Provide the (x, y) coordinate of the cell's center where the given text is located.  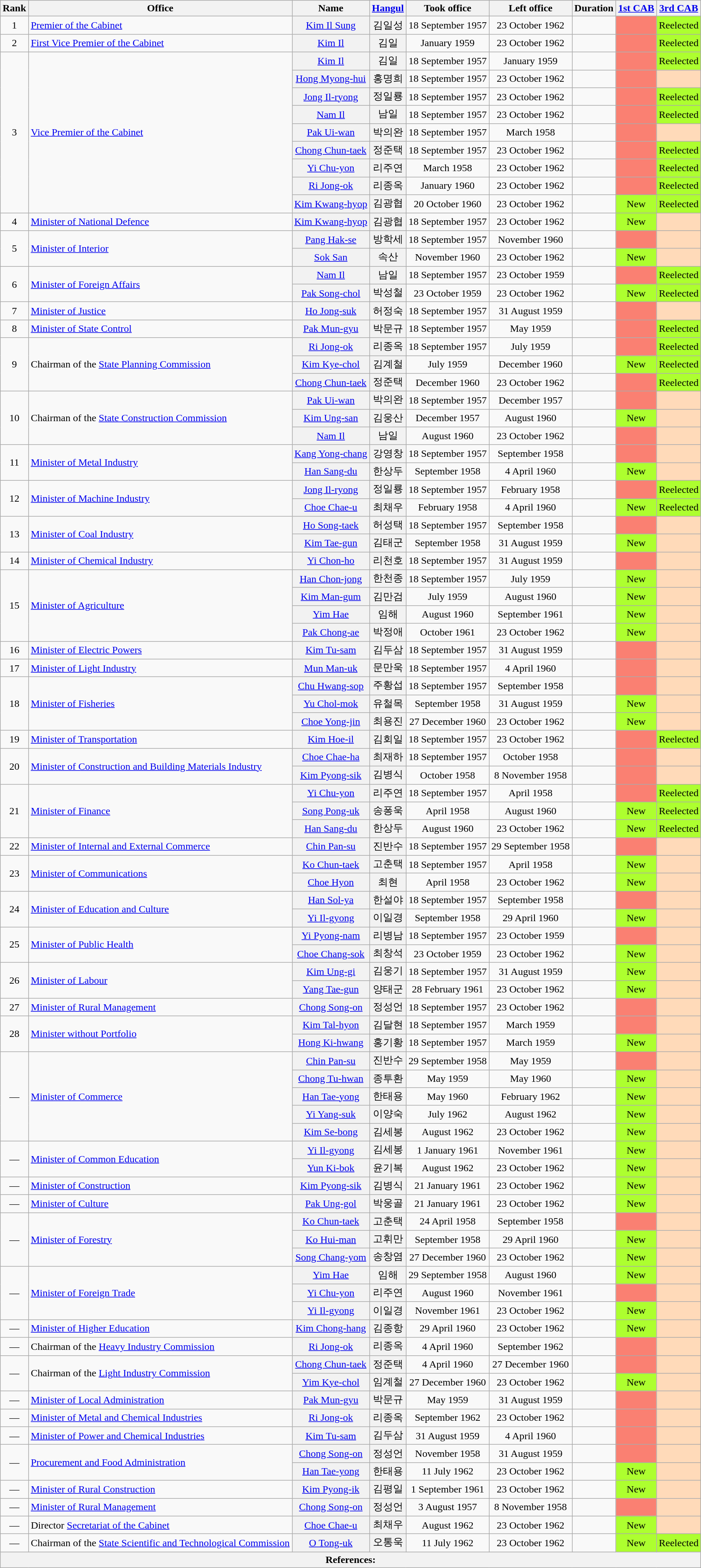
박정애 (388, 633)
김웅기 (388, 972)
문만욱 (388, 668)
Pak Chong-ae (331, 633)
1 (14, 25)
양태군 (388, 989)
Minister of Interior (160, 248)
김웅산 (388, 418)
Minister of Power and Chemical Industries (160, 1435)
Minister of Commerce (160, 1097)
김달현 (388, 1025)
Song Chang-yom (331, 1258)
김일성 (388, 25)
4 (14, 221)
Kim Il Sung (331, 25)
25 (14, 945)
9 (14, 365)
3rd CAB (679, 8)
21 (14, 811)
O Tong-uk (331, 1543)
Han Sol-ya (331, 900)
강영창 (388, 454)
18 (14, 704)
28 (14, 1034)
김종항 (388, 1329)
윤기복 (388, 1168)
12 (14, 498)
Minister of Communications (160, 873)
박웅골 (388, 1204)
김계철 (388, 365)
허성택 (388, 525)
Choe Chang-sok (331, 954)
홍기황 (388, 1043)
Kim Kye-chol (331, 365)
Choe Chae-ha (331, 758)
January 1960 (448, 186)
19 (14, 739)
김만검 (388, 596)
Minister of Finance (160, 811)
Minister of Chemical Industry (160, 561)
First Vice Premier of the Cabinet (160, 43)
1st CAB (636, 8)
김태군 (388, 543)
홍명희 (388, 79)
20 (14, 766)
Yi Yang-suk (331, 1114)
Sok San (331, 258)
Kim Hoe-il (331, 739)
17 (14, 668)
Chairman of the Heavy Industry Commission (160, 1347)
Kim Ung-gi (331, 972)
24 (14, 909)
3 August 1957 (448, 1508)
26 (14, 981)
Minister of Culture (160, 1204)
Choe Hyon (331, 883)
Hangul (388, 8)
Pak Ung-gol (331, 1204)
송창염 (388, 1258)
14 (14, 561)
Minister of Justice (160, 311)
Ho Song-taek (331, 525)
Kim Pyong-ik (331, 1489)
유철목 (388, 704)
Pang Hak-se (331, 240)
Minister of Education and Culture (160, 909)
Minister of Agriculture (160, 605)
November 1958 (448, 1454)
최재하 (388, 758)
Kim Tae-gun (331, 543)
Chong Tu-hwan (331, 1079)
Minister of Metal and Chemical Industries (160, 1418)
February 1962 (531, 1097)
Han Chon-jong (331, 579)
22 (14, 847)
허정숙 (388, 311)
7 (14, 311)
Kim Man-gum (331, 596)
20 October 1960 (448, 204)
Rank (14, 8)
Minister of State Control (160, 329)
이양숙 (388, 1114)
고휘만 (388, 1239)
July 1962 (448, 1114)
최현 (388, 883)
최창석 (388, 954)
Chairman of the State Scientific and Technological Commission (160, 1543)
Minister of Fisheries (160, 704)
Minister of Labour (160, 981)
Chairman of the State Construction Commission (160, 418)
Office (160, 8)
Minister of Light Industry (160, 668)
11 (14, 462)
리천호 (388, 561)
Minister of Foreign Affairs (160, 284)
6 (14, 284)
Minister of Public Health (160, 945)
Yi Pyong-nam (331, 936)
1 September 1961 (448, 1489)
Kim Ung-san (331, 418)
Duration (594, 8)
Minister of Forestry (160, 1239)
Minister of Higher Education (160, 1329)
Minister of Construction and Building Materials Industry (160, 766)
Chu Hwang-sop (331, 686)
Minister of Coal Industry (160, 534)
임계철 (388, 1383)
27 (14, 1008)
한천종 (388, 579)
Kim Chong-hang (331, 1329)
Minister without Portfolio (160, 1034)
September 1961 (531, 614)
Kim Se-bong (331, 1133)
Ho Jong-suk (331, 311)
송퐁욱 (388, 811)
김회일 (388, 739)
15 (14, 605)
28 February 1961 (448, 989)
주황섭 (388, 686)
Hong Ki-hwang (331, 1043)
종투환 (388, 1079)
오통욱 (388, 1543)
Minister of Transportation (160, 739)
Director Secretariat of the Cabinet (160, 1525)
October 1961 (448, 633)
Chairman of the Light Industry Commission (160, 1373)
3 (14, 133)
Choe Yong-jin (331, 721)
13 (14, 534)
Mun Man-uk (331, 668)
Kang Yong-chang (331, 454)
1 January 1961 (448, 1150)
Minister of Electric Powers (160, 650)
2 (14, 43)
Minister of Construction (160, 1185)
10 (14, 418)
Minister of Foreign Trade (160, 1293)
속산 (388, 258)
Minister of Local Administration (160, 1400)
23 (14, 873)
김평일 (388, 1489)
최용진 (388, 721)
5 (14, 248)
References: (351, 1560)
Pak Song-chol (331, 293)
Yi Chon-ho (331, 561)
Yun Ki-bok (331, 1168)
Premier of the Cabinet (160, 25)
Took office (448, 8)
Hong Myong-hui (331, 79)
Minister of Metal Industry (160, 462)
한설야 (388, 900)
Chairman of the State Planning Commission (160, 365)
Yu Chol-mok (331, 704)
8 (14, 329)
Name (331, 8)
방학세 (388, 240)
Minister of Common Education (160, 1159)
Yang Tae-gun (331, 989)
Song Pong-uk (331, 811)
박성철 (388, 293)
16 (14, 650)
리병남 (388, 936)
Ko Hui-man (331, 1239)
Left office (531, 8)
Yim Kye-chol (331, 1383)
Vice Premier of the Cabinet (160, 133)
Minister of Rural Construction (160, 1489)
Procurement and Food Administration (160, 1462)
Minister of National Defence (160, 221)
Kim Tal-hyon (331, 1025)
Minister of Internal and External Commerce (160, 847)
24 April 1958 (448, 1222)
Minister of Machine Industry (160, 498)
